Output the [X, Y] coordinate of the center of the cell containing the given text.  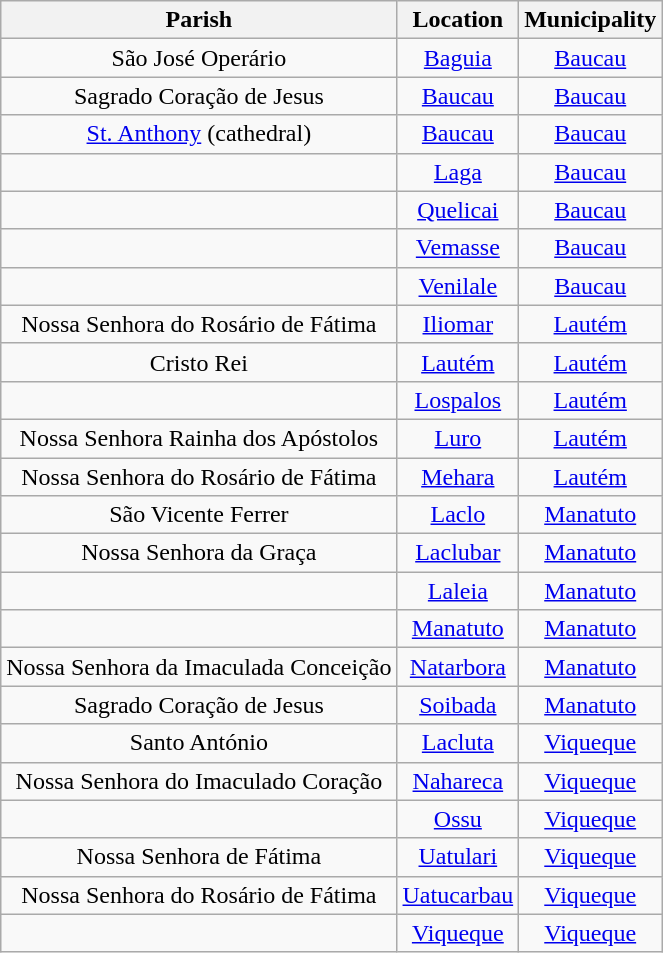
Nossa Senhora da Imaculada Conceição [199, 667]
Location [458, 20]
Nossa Senhora do Imaculado Coração [199, 781]
São Vicente Ferrer [199, 515]
Ossu [458, 819]
Laga [458, 172]
Cristo Rei [199, 362]
Baguia [458, 58]
Parish [199, 20]
São José Operário [199, 58]
Nahareca [458, 781]
Lacluta [458, 743]
Mehara [458, 477]
Uatulari [458, 857]
Laleia [458, 591]
Natarbora [458, 667]
Venilale [458, 286]
Municipality [590, 20]
Luro [458, 438]
St. Anthony (cathedral) [199, 134]
Lospalos [458, 400]
Nossa Senhora da Graça [199, 553]
Uatucarbau [458, 895]
Nossa Senhora de Fátima [199, 857]
Santo António [199, 743]
Iliomar [458, 324]
Laclo [458, 515]
Nossa Senhora Rainha dos Apóstolos [199, 438]
Soibada [458, 705]
Vemasse [458, 248]
Quelicai [458, 210]
Laclubar [458, 553]
